Pinpoint the cell where the given text exists, returning its (x, y) midpoint coordinate. 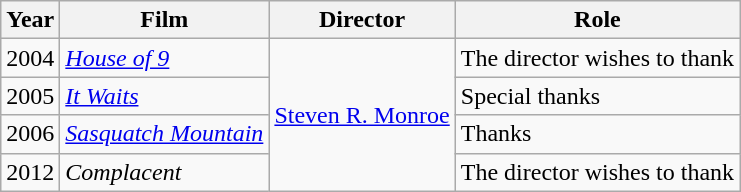
2004 (30, 58)
2012 (30, 172)
Director (362, 20)
Sasquatch Mountain (164, 134)
Year (30, 20)
2006 (30, 134)
2005 (30, 96)
House of 9 (164, 58)
Complacent (164, 172)
Role (597, 20)
Film (164, 20)
It Waits (164, 96)
Special thanks (597, 96)
Thanks (597, 134)
Steven R. Monroe (362, 115)
